For the text-containing cell, return its midpoint in [x, y] coordinate format. 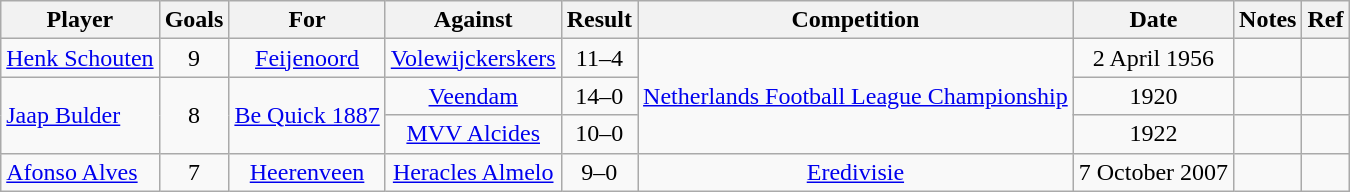
Afonso Alves [80, 172]
1920 [1153, 96]
Volewijckerskers [473, 58]
Heerenveen [307, 172]
10–0 [599, 134]
Be Quick 1887 [307, 115]
Eredivisie [856, 172]
Competition [856, 20]
Netherlands Football League Championship [856, 96]
MVV Alcides [473, 134]
Heracles Almelo [473, 172]
2 April 1956 [1153, 58]
Henk Schouten [80, 58]
Result [599, 20]
Ref [1326, 20]
Feijenoord [307, 58]
For [307, 20]
14–0 [599, 96]
1922 [1153, 134]
Date [1153, 20]
9–0 [599, 172]
Veendam [473, 96]
7 October 2007 [1153, 172]
7 [194, 172]
9 [194, 58]
Jaap Bulder [80, 115]
11–4 [599, 58]
Against [473, 20]
Goals [194, 20]
8 [194, 115]
Player [80, 20]
Notes [1268, 20]
